From the cell containing the given text, extract its center point as (X, Y) coordinate. 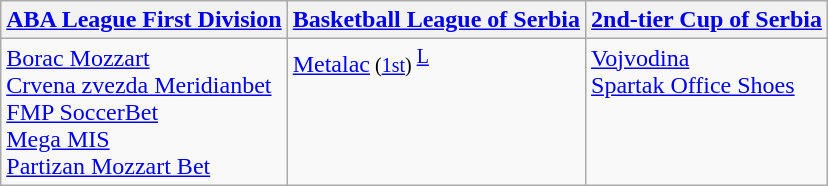
Borac MozzartCrvena zvezda MeridianbetFMP SoccerBetMega MISPartizan Mozzart Bet (144, 112)
Basketball League of Serbia (436, 20)
VojvodinaSpartak Office Shoes (707, 112)
Metalac (1st) L (436, 112)
ABA League First Division (144, 20)
2nd-tier Cup of Serbia (707, 20)
